Detect which cell encompasses the target text, then output its [x, y] center coordinate. 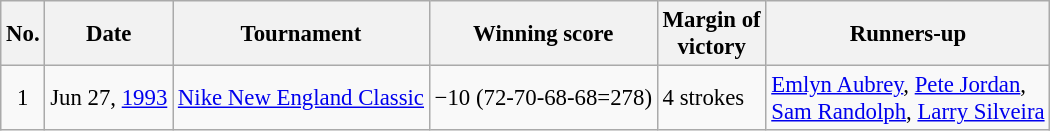
Nike New England Classic [302, 98]
Margin ofvictory [712, 34]
4 strokes [712, 98]
Tournament [302, 34]
Emlyn Aubrey, Pete Jordan, Sam Randolph, Larry Silveira [908, 98]
Runners-up [908, 34]
Date [109, 34]
Jun 27, 1993 [109, 98]
No. [23, 34]
−10 (72-70-68-68=278) [543, 98]
Winning score [543, 34]
1 [23, 98]
